Output the [X, Y] coordinate of the center of the cell containing the given text.  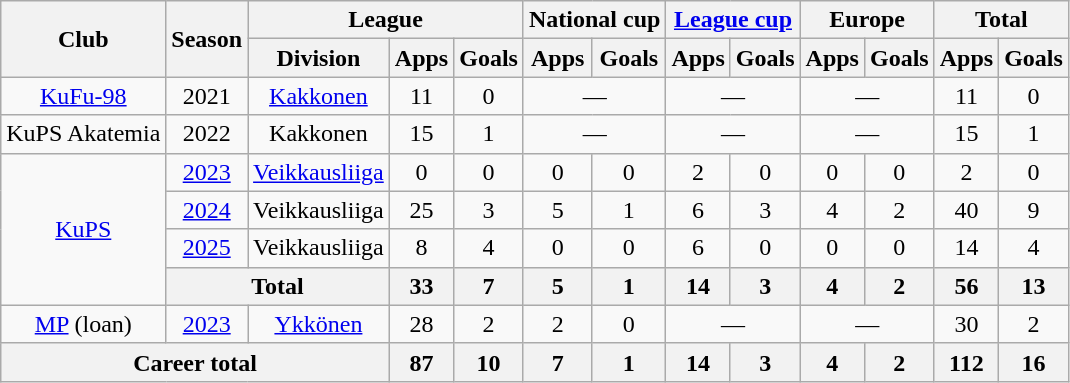
League [386, 20]
13 [1034, 286]
2021 [207, 96]
KuPS Akatemia [84, 134]
Career total [196, 362]
League cup [733, 20]
Season [207, 39]
10 [489, 362]
Europe [867, 20]
56 [966, 286]
2024 [207, 210]
28 [421, 324]
Ykkönen [319, 324]
2022 [207, 134]
Division [319, 58]
KuPS [84, 229]
9 [1034, 210]
Club [84, 39]
16 [1034, 362]
33 [421, 286]
25 [421, 210]
112 [966, 362]
30 [966, 324]
40 [966, 210]
8 [421, 248]
2025 [207, 248]
MP (loan) [84, 324]
National cup [594, 20]
87 [421, 362]
KuFu-98 [84, 96]
